From the cell containing the given text, extract its center point as (x, y) coordinate. 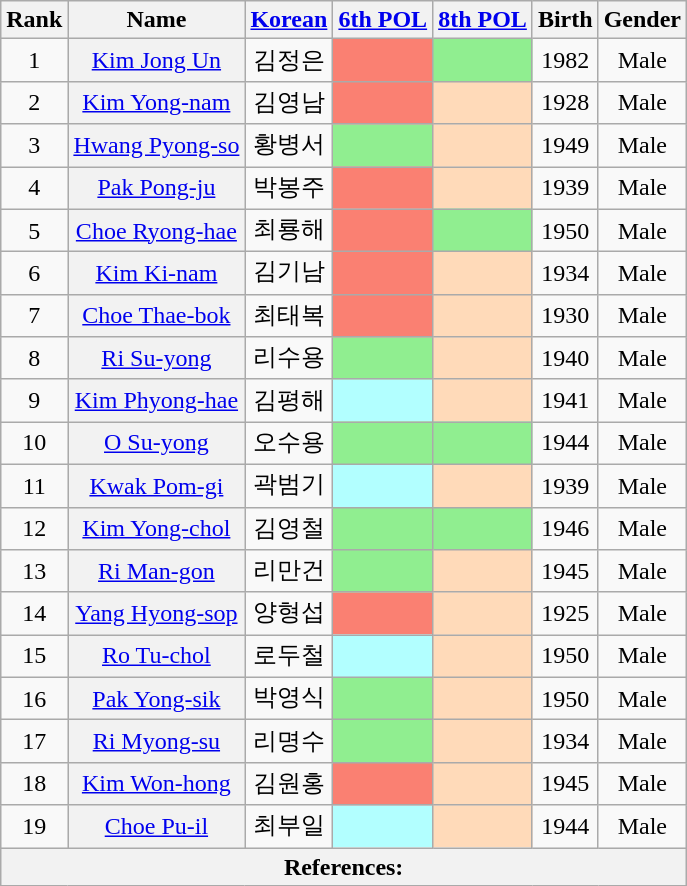
16 (34, 698)
11 (34, 486)
O Su-yong (156, 444)
15 (34, 656)
1941 (565, 400)
양형섭 (289, 614)
Choe Thae-bok (156, 316)
Kim Phyong-hae (156, 400)
Ri Su-yong (156, 358)
17 (34, 742)
18 (34, 784)
오수용 (289, 444)
로두철 (289, 656)
Pak Pong-ju (156, 188)
김평해 (289, 400)
1930 (565, 316)
Name (156, 20)
Kim Ki-nam (156, 274)
Choe Pu-il (156, 826)
Korean (289, 20)
Hwang Pyong-so (156, 146)
6 (34, 274)
1982 (565, 60)
3 (34, 146)
Kim Jong Un (156, 60)
Rank (34, 20)
리수용 (289, 358)
14 (34, 614)
Yang Hyong-sop (156, 614)
Kim Yong-chol (156, 528)
1928 (565, 102)
Kim Yong-nam (156, 102)
Ro Tu-chol (156, 656)
8 (34, 358)
Choe Ryong-hae (156, 230)
1940 (565, 358)
김기남 (289, 274)
1949 (565, 146)
7 (34, 316)
김영남 (289, 102)
황병서 (289, 146)
5 (34, 230)
4 (34, 188)
Ri Man-gon (156, 572)
19 (34, 826)
최부일 (289, 826)
6th POL (383, 20)
12 (34, 528)
김원홍 (289, 784)
박영식 (289, 698)
최룡해 (289, 230)
9 (34, 400)
13 (34, 572)
박봉주 (289, 188)
김영철 (289, 528)
1946 (565, 528)
곽범기 (289, 486)
Kwak Pom-gi (156, 486)
Kim Won-hong (156, 784)
김정은 (289, 60)
최태복 (289, 316)
1925 (565, 614)
Gender (642, 20)
1 (34, 60)
리명수 (289, 742)
10 (34, 444)
References: (344, 867)
8th POL (483, 20)
리만건 (289, 572)
2 (34, 102)
Ri Myong-su (156, 742)
Birth (565, 20)
Pak Yong-sik (156, 698)
